Return the [x, y] coordinate for the center point of the cell that contains the specified text.  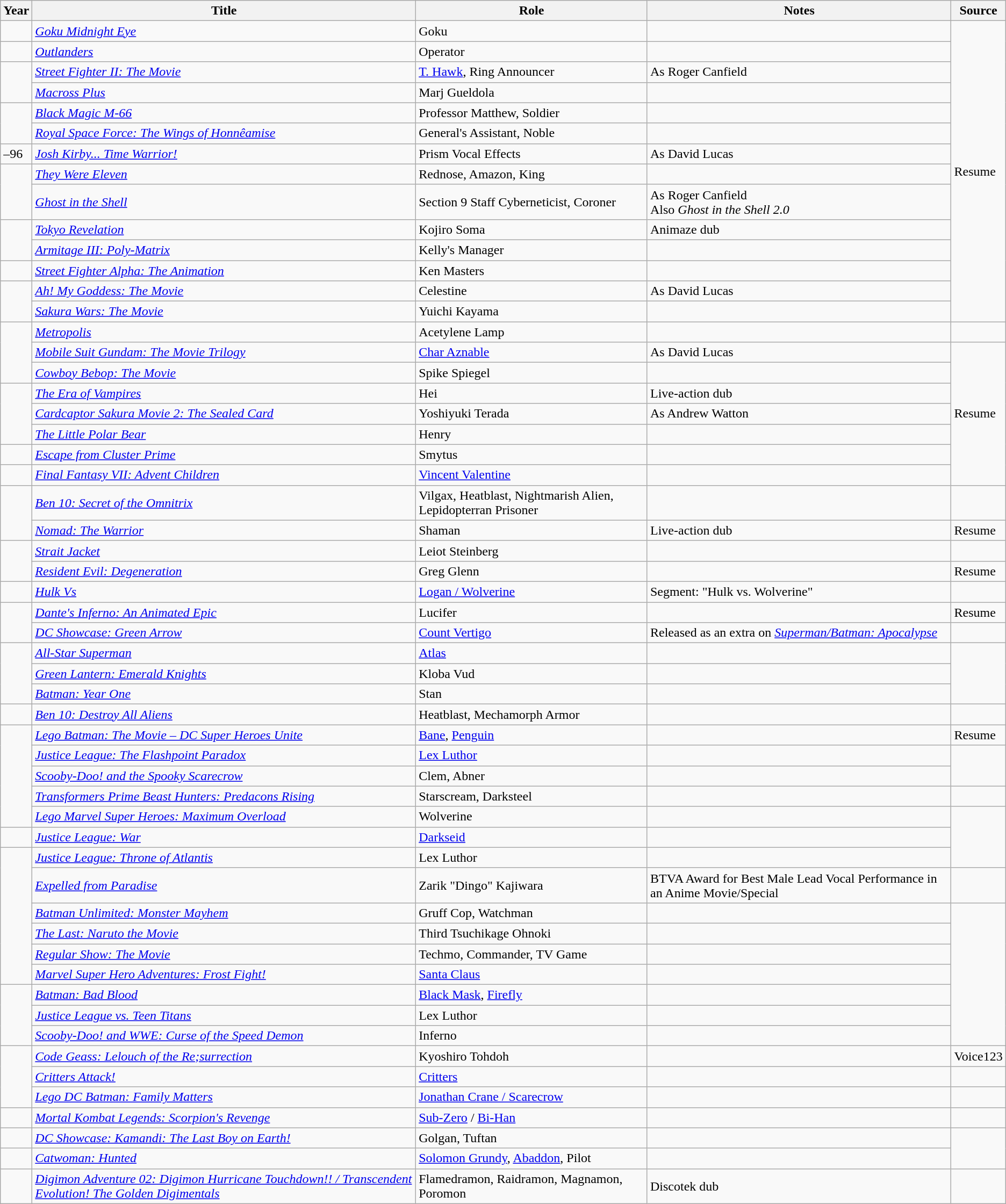
They Were Eleven [224, 174]
Code Geass: Lelouch of the Re;surrection [224, 1056]
Third Tsuchikage Ohnoki [532, 933]
Black Mask, Firefly [532, 995]
Ken Masters [532, 270]
Count Vertigo [532, 633]
Ah! My Goddess: The Movie [224, 291]
Hei [532, 393]
Metropolis [224, 332]
Celestine [532, 291]
Green Lantern: Emerald Knights [224, 674]
Segment: "Hulk vs. Wolverine" [799, 592]
Jonathan Crane / Scarecrow [532, 1097]
Henry [532, 434]
Inferno [532, 1036]
Yoshiyuki Terada [532, 414]
Discotek dub [799, 1186]
Heatblast, Mechamorph Armor [532, 715]
Transformers Prime Beast Hunters: Predacons Rising [224, 796]
All-Star Superman [224, 653]
The Last: Naruto the Movie [224, 933]
Atlas [532, 653]
Sakura Wars: The Movie [224, 312]
Expelled from Paradise [224, 885]
Rednose, Amazon, King [532, 174]
Lego Batman: The Movie – DC Super Heroes Unite [224, 735]
Final Fantasy VII: Advent Children [224, 475]
Outlanders [224, 52]
Nomad: The Warrior [224, 530]
Josh Kirby... Time Warrior! [224, 154]
Stan [532, 694]
Justice League: The Flashpoint Paradox [224, 755]
Cowboy Bebop: The Movie [224, 373]
Digimon Adventure 02: Digimon Hurricane Touchdown!! / Transcendent Evolution! The Golden Digimentals [224, 1186]
Yuichi Kayama [532, 312]
Ben 10: Secret of the Omnitrix [224, 503]
Greg Glenn [532, 571]
Lego DC Batman: Family Matters [224, 1097]
Leiot Steinberg [532, 551]
Scooby-Doo! and the Spooky Scarecrow [224, 776]
Source [978, 11]
As Roger Canfield [799, 72]
Zarik "Dingo" Kajiwara [532, 885]
Smytus [532, 455]
Operator [532, 52]
Batman: Bad Blood [224, 995]
Acetylene Lamp [532, 332]
Wolverine [532, 817]
Strait Jacket [224, 551]
Section 9 Staff Cyberneticist, Coroner [532, 202]
–96 [16, 154]
Logan / Wolverine [532, 592]
Hulk Vs [224, 592]
Golgan, Tuftan [532, 1138]
Lego Marvel Super Heroes: Maximum Overload [224, 817]
Marvel Super Hero Adventures: Frost Fight! [224, 975]
Clem, Abner [532, 776]
Role [532, 11]
Goku Midnight Eye [224, 31]
Ben 10: Destroy All Aliens [224, 715]
Kojiro Soma [532, 229]
As Roger CanfieldAlso Ghost in the Shell 2.0 [799, 202]
Resident Evil: Degeneration [224, 571]
Armitage III: Poly-Matrix [224, 250]
Street Fighter Alpha: The Animation [224, 270]
Escape from Cluster Prime [224, 455]
Bane, Penguin [532, 735]
Mobile Suit Gundam: The Movie Trilogy [224, 352]
Prism Vocal Effects [532, 154]
The Little Polar Bear [224, 434]
Catwoman: Hunted [224, 1158]
General's Assistant, Noble [532, 133]
Street Fighter II: The Movie [224, 72]
Mortal Kombat Legends: Scorpion's Revenge [224, 1118]
Notes [799, 11]
T. Hawk, Ring Announcer [532, 72]
Royal Space Force: The Wings of Honnêamise [224, 133]
Spike Spiegel [532, 373]
Santa Claus [532, 975]
Justice League: Throne of Atlantis [224, 857]
Goku [532, 31]
Scooby-Doo! and WWE: Curse of the Speed Demon [224, 1036]
Kelly's Manager [532, 250]
Flamedramon, Raidramon, Magnamon, Poromon [532, 1186]
Critters [532, 1077]
Sub-Zero / Bi-Han [532, 1118]
Cardcaptor Sakura Movie 2: The Sealed Card [224, 414]
Techmo, Commander, TV Game [532, 954]
Vilgax, Heatblast, Nightmarish Alien, Lepidopterran Prisoner [532, 503]
The Era of Vampires [224, 393]
Vincent Valentine [532, 475]
BTVA Award for Best Male Lead Vocal Performance in an Anime Movie/Special [799, 885]
Year [16, 11]
Darkseid [532, 837]
Solomon Grundy, Abaddon, Pilot [532, 1158]
Gruff Cop, Watchman [532, 913]
Kloba Vud [532, 674]
Tokyo Revelation [224, 229]
Batman: Year One [224, 694]
Justice League vs. Teen Titans [224, 1015]
Justice League: War [224, 837]
Voice123 [978, 1056]
Char Aznable [532, 352]
Kyoshiro Tohdoh [532, 1056]
Black Magic M-66 [224, 113]
Released as an extra on Superman/Batman: Apocalypse [799, 633]
Lucifer [532, 612]
Regular Show: The Movie [224, 954]
Dante's Inferno: An Animated Epic [224, 612]
Marj Gueldola [532, 92]
Critters Attack! [224, 1077]
Macross Plus [224, 92]
As Andrew Watton [799, 414]
Animaze dub [799, 229]
Starscream, Darksteel [532, 796]
DC Showcase: Green Arrow [224, 633]
Ghost in the Shell [224, 202]
Professor Matthew, Soldier [532, 113]
Title [224, 11]
Shaman [532, 530]
Batman Unlimited: Monster Mayhem [224, 913]
DC Showcase: Kamandi: The Last Boy on Earth! [224, 1138]
